For the text-containing cell, return its midpoint in [x, y] coordinate format. 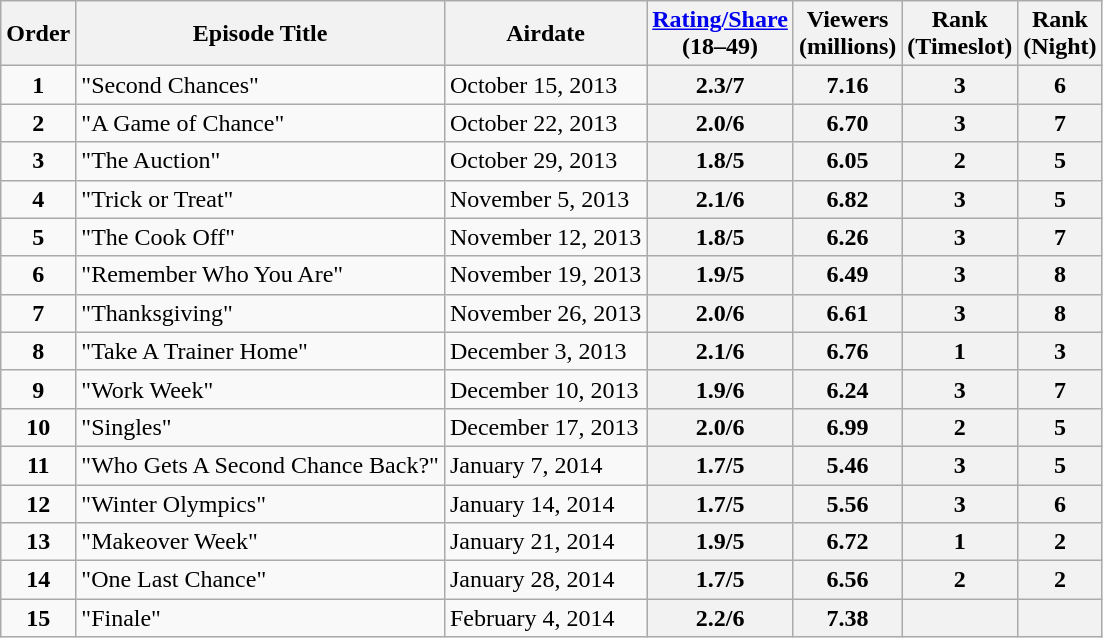
January 14, 2014 [545, 503]
"Winter Olympics" [260, 503]
6.70 [847, 123]
"Singles" [260, 427]
6.49 [847, 275]
January 28, 2014 [545, 580]
"One Last Chance" [260, 580]
12 [38, 503]
November 19, 2013 [545, 275]
10 [38, 427]
6.56 [847, 580]
"Work Week" [260, 389]
1.9/6 [720, 389]
Order [38, 34]
January 21, 2014 [545, 542]
Rating/Share(18–49) [720, 34]
December 10, 2013 [545, 389]
Rank(Timeslot) [960, 34]
October 29, 2013 [545, 161]
6.05 [847, 161]
5.56 [847, 503]
Viewers(millions) [847, 34]
December 17, 2013 [545, 427]
November 12, 2013 [545, 237]
Episode Title [260, 34]
February 4, 2014 [545, 618]
11 [38, 465]
"The Cook Off" [260, 237]
"Remember Who You Are" [260, 275]
2.3/7 [720, 85]
"Take A Trainer Home" [260, 351]
"Finale" [260, 618]
"Who Gets A Second Chance Back?" [260, 465]
Rank(Night) [1060, 34]
15 [38, 618]
2.2/6 [720, 618]
6.99 [847, 427]
7.38 [847, 618]
January 7, 2014 [545, 465]
14 [38, 580]
4 [38, 199]
December 3, 2013 [545, 351]
6.82 [847, 199]
6.76 [847, 351]
Airdate [545, 34]
7.16 [847, 85]
October 22, 2013 [545, 123]
"Makeover Week" [260, 542]
13 [38, 542]
6.26 [847, 237]
October 15, 2013 [545, 85]
5.46 [847, 465]
"Trick or Treat" [260, 199]
6.61 [847, 313]
"A Game of Chance" [260, 123]
"Second Chances" [260, 85]
6.24 [847, 389]
"The Auction" [260, 161]
6.72 [847, 542]
9 [38, 389]
"Thanksgiving" [260, 313]
November 26, 2013 [545, 313]
November 5, 2013 [545, 199]
